Identify which cell holds the provided text, then report its [x, y] central coordinate. 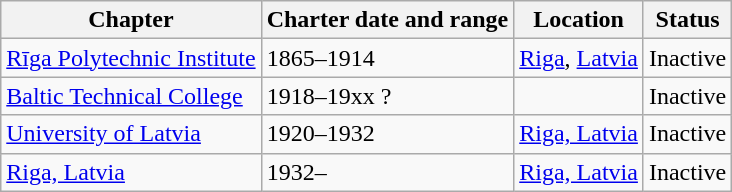
1865–1914 [388, 58]
University of Latvia [131, 134]
1932– [388, 172]
Chapter [131, 20]
Baltic Technical College [131, 96]
Rīga Polytechnic Institute [131, 58]
Location [579, 20]
Status [687, 20]
1918–19xx ? [388, 96]
Charter date and range [388, 20]
1920–1932 [388, 134]
